Return the [X, Y] coordinate for the center point of the cell that contains the specified text.  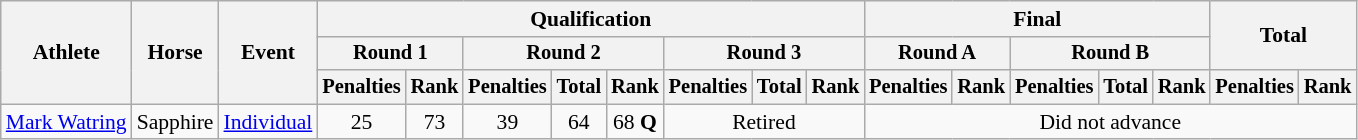
73 [435, 122]
Round 2 [563, 54]
Horse [176, 52]
Mark Watring [66, 122]
39 [507, 122]
Retired [764, 122]
68 Q [635, 122]
Individual [268, 122]
Sapphire [176, 122]
Round 3 [764, 54]
Qualification [590, 19]
Did not advance [1110, 122]
Athlete [66, 52]
64 [580, 122]
25 [361, 122]
Round B [1110, 54]
Final [1037, 19]
Round A [937, 54]
Event [268, 52]
Round 1 [390, 54]
